Find where the given text appears and provide that cell's center as [x, y] coordinate. 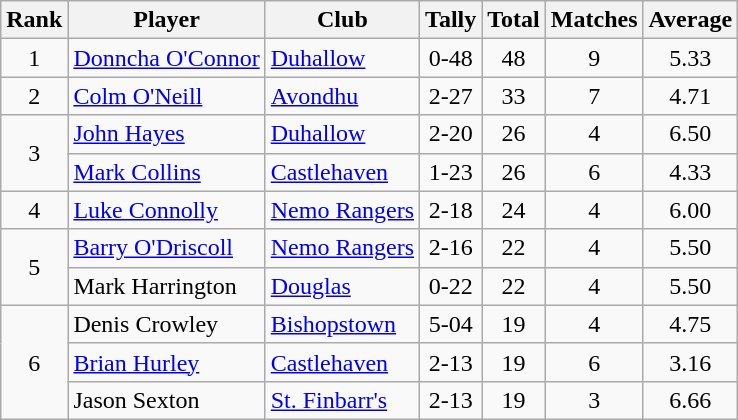
24 [514, 210]
Club [342, 20]
John Hayes [166, 134]
48 [514, 58]
2 [34, 96]
2-27 [451, 96]
Colm O'Neill [166, 96]
Mark Harrington [166, 286]
Average [690, 20]
Bishopstown [342, 324]
Rank [34, 20]
Douglas [342, 286]
Brian Hurley [166, 362]
7 [594, 96]
3.16 [690, 362]
1 [34, 58]
33 [514, 96]
4.33 [690, 172]
4.71 [690, 96]
4.75 [690, 324]
2-18 [451, 210]
St. Finbarr's [342, 400]
1-23 [451, 172]
5.33 [690, 58]
Tally [451, 20]
5 [34, 267]
Avondhu [342, 96]
6.00 [690, 210]
Jason Sexton [166, 400]
Player [166, 20]
Total [514, 20]
2-16 [451, 248]
2-20 [451, 134]
Luke Connolly [166, 210]
Barry O'Driscoll [166, 248]
Mark Collins [166, 172]
Matches [594, 20]
0-48 [451, 58]
5-04 [451, 324]
6.66 [690, 400]
Donncha O'Connor [166, 58]
Denis Crowley [166, 324]
6.50 [690, 134]
9 [594, 58]
0-22 [451, 286]
